Pinpoint the cell where the given text exists, returning its [x, y] midpoint coordinate. 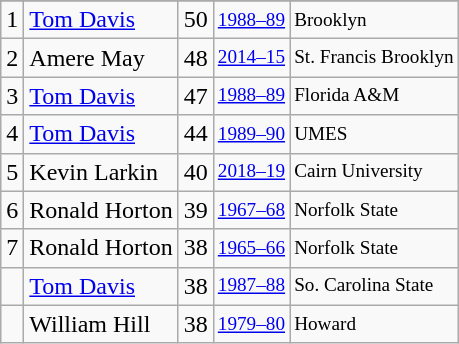
7 [12, 248]
50 [196, 20]
2014–15 [251, 58]
Kevin Larkin [101, 172]
1967–68 [251, 210]
UMES [374, 134]
1987–88 [251, 286]
1965–66 [251, 248]
1 [12, 20]
So. Carolina State [374, 286]
4 [12, 134]
William Hill [101, 324]
St. Francis Brooklyn [374, 58]
44 [196, 134]
5 [12, 172]
2018–19 [251, 172]
1989–90 [251, 134]
Cairn University [374, 172]
40 [196, 172]
Brooklyn [374, 20]
2 [12, 58]
Florida A&M [374, 96]
39 [196, 210]
47 [196, 96]
3 [12, 96]
6 [12, 210]
1979–80 [251, 324]
Howard [374, 324]
Amere May [101, 58]
48 [196, 58]
